For the text-containing cell, return its midpoint in [x, y] coordinate format. 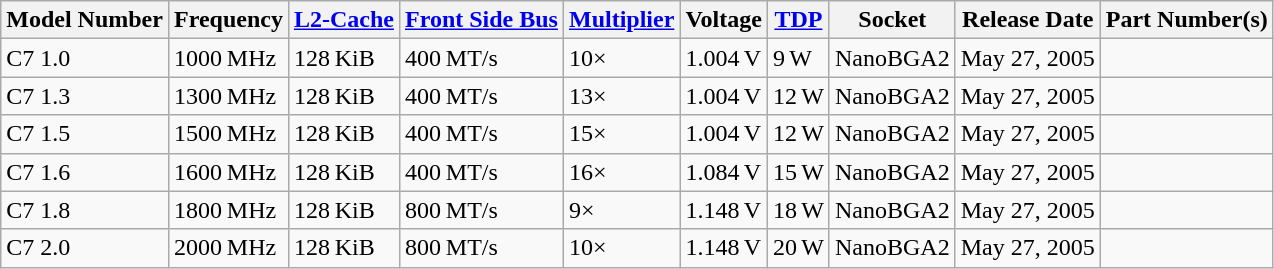
16× [621, 172]
Socket [892, 20]
C7 2.0 [85, 248]
C7 1.8 [85, 210]
18 W [798, 210]
Front Side Bus [481, 20]
Model Number [85, 20]
Release Date [1028, 20]
1.084 V [724, 172]
L2-Cache [344, 20]
9× [621, 210]
15 W [798, 172]
1600 MHz [228, 172]
C7 1.0 [85, 58]
Part Number(s) [1186, 20]
C7 1.5 [85, 134]
13× [621, 96]
20 W [798, 248]
1300 MHz [228, 96]
Frequency [228, 20]
15× [621, 134]
9 W [798, 58]
C7 1.6 [85, 172]
Voltage [724, 20]
1500 MHz [228, 134]
Multiplier [621, 20]
TDP [798, 20]
C7 1.3 [85, 96]
1000 MHz [228, 58]
2000 MHz [228, 248]
1800 MHz [228, 210]
